Pinpoint the cell where the given text exists, returning its (X, Y) midpoint coordinate. 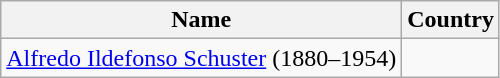
Alfredo Ildefonso Schuster (1880–1954) (202, 58)
Country (451, 20)
Name (202, 20)
